Scan for the cell matching the given text and deliver its [X, Y] coordinate at center. 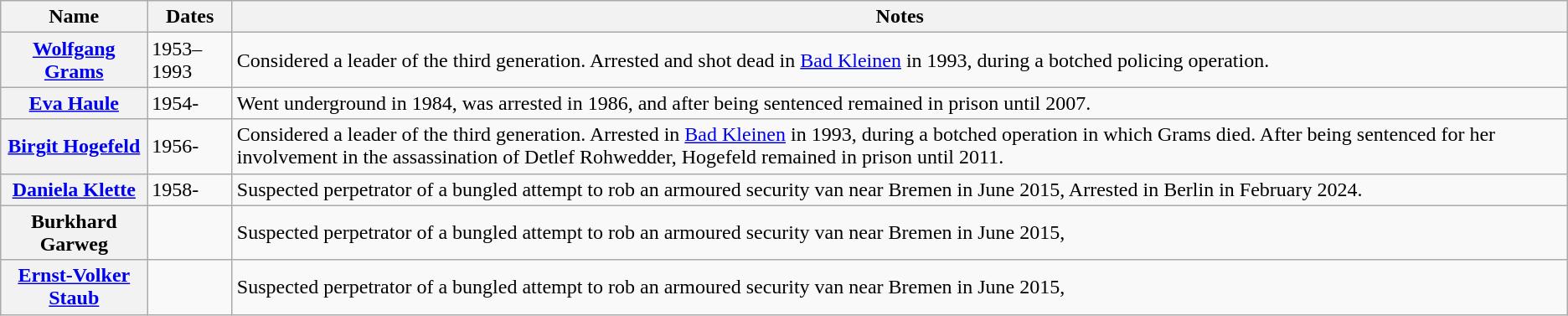
Burkhard Garweg [74, 233]
Suspected perpetrator of a bungled attempt to rob an armoured security van near Bremen in June 2015, Arrested in Berlin in February 2024. [900, 189]
1953–1993 [189, 60]
Wolfgang Grams [74, 60]
Considered a leader of the third generation. Arrested and shot dead in Bad Kleinen in 1993, during a botched policing operation. [900, 60]
Birgit Hogefeld [74, 146]
Eva Haule [74, 103]
1956- [189, 146]
Daniela Klette [74, 189]
1954- [189, 103]
Dates [189, 17]
Went underground in 1984, was arrested in 1986, and after being sentenced remained in prison until 2007. [900, 103]
1958- [189, 189]
Name [74, 17]
Ernst-Volker Staub [74, 287]
Notes [900, 17]
